Detect which cell encompasses the target text, then output its (X, Y) center coordinate. 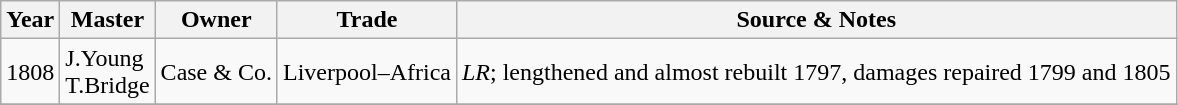
Owner (216, 20)
LR; lengthened and almost rebuilt 1797, damages repaired 1799 and 1805 (816, 72)
Trade (366, 20)
Master (108, 20)
1808 (30, 72)
Case & Co. (216, 72)
Year (30, 20)
J.YoungT.Bridge (108, 72)
Liverpool–Africa (366, 72)
Source & Notes (816, 20)
